Determine the [X, Y] coordinate at the center of the cell enclosing the given text.  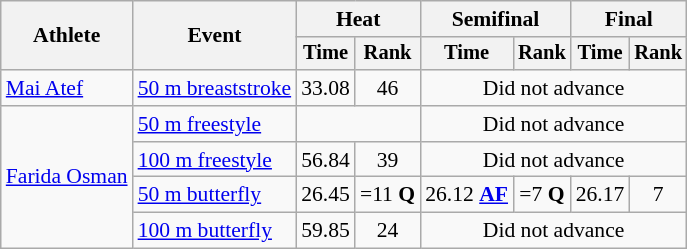
59.85 [326, 231]
Athlete [67, 36]
50 m freestyle [215, 124]
39 [388, 160]
Heat [358, 19]
26.17 [600, 195]
Final [629, 19]
26.45 [326, 195]
26.12 AF [466, 195]
Semifinal [495, 19]
=7 Q [542, 195]
24 [388, 231]
50 m breaststroke [215, 88]
Mai Atef [67, 88]
46 [388, 88]
56.84 [326, 160]
Farida Osman [67, 177]
33.08 [326, 88]
Event [215, 36]
=11 Q [388, 195]
50 m butterfly [215, 195]
100 m butterfly [215, 231]
100 m freestyle [215, 160]
7 [658, 195]
